Return the (X, Y) coordinate for the center point of the cell that contains the specified text.  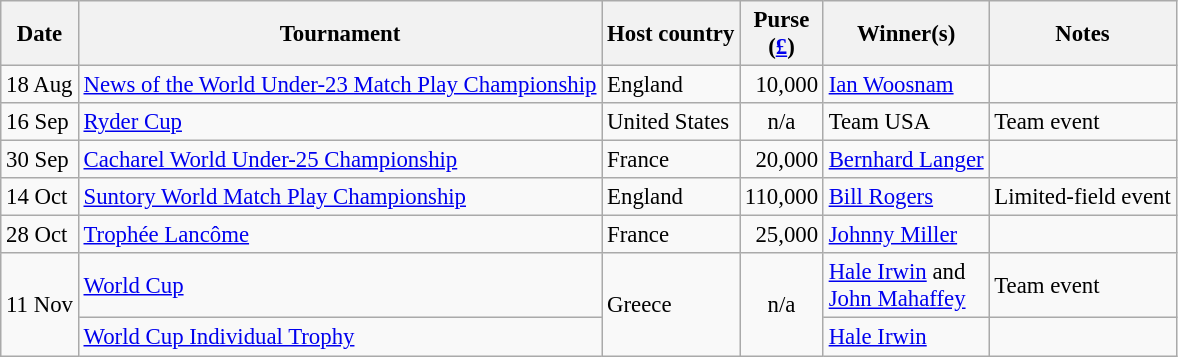
Greece (671, 305)
Bill Rogers (906, 197)
20,000 (782, 160)
Date (40, 34)
Bernhard Langer (906, 160)
Trophée Lancôme (340, 235)
Suntory World Match Play Championship (340, 197)
28 Oct (40, 235)
Hale Irwin (906, 337)
Ian Woosnam (906, 85)
30 Sep (40, 160)
World Cup Individual Trophy (340, 337)
Purse(£) (782, 34)
Cacharel World Under-25 Championship (340, 160)
Limited-field event (1082, 197)
Winner(s) (906, 34)
18 Aug (40, 85)
Notes (1082, 34)
News of the World Under-23 Match Play Championship (340, 85)
10,000 (782, 85)
World Cup (340, 286)
Team USA (906, 122)
Ryder Cup (340, 122)
25,000 (782, 235)
14 Oct (40, 197)
United States (671, 122)
Host country (671, 34)
Tournament (340, 34)
110,000 (782, 197)
11 Nov (40, 305)
16 Sep (40, 122)
Hale Irwin and John Mahaffey (906, 286)
Johnny Miller (906, 235)
